Find where the given text appears and provide that cell's center as [x, y] coordinate. 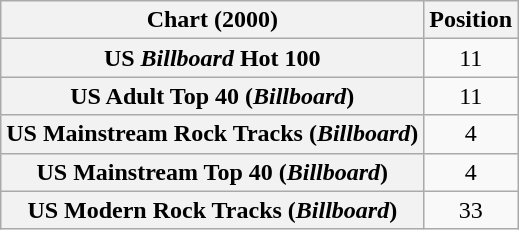
US Billboard Hot 100 [212, 58]
33 [471, 210]
Position [471, 20]
US Mainstream Top 40 (Billboard) [212, 172]
US Modern Rock Tracks (Billboard) [212, 210]
US Mainstream Rock Tracks (Billboard) [212, 134]
US Adult Top 40 (Billboard) [212, 96]
Chart (2000) [212, 20]
